Determine the (X, Y) coordinate at the center of the cell enclosing the given text.  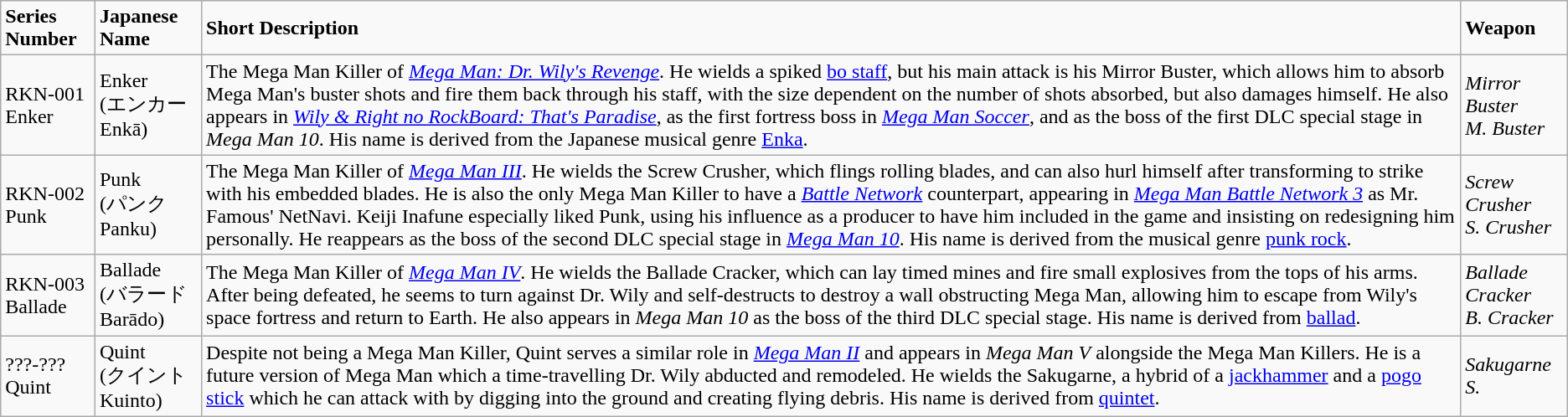
Quint(クイント Kuinto) (147, 375)
Ballade CrackerB. Cracker (1514, 295)
Ballade(バラード Barādo) (147, 295)
Mirror BusterM. Buster (1514, 106)
Screw CrusherS. Crusher (1514, 204)
Short Description (831, 28)
Punk(パンク Panku) (147, 204)
Japanese Name (147, 28)
Enker(エンカー Enkā) (147, 106)
Weapon (1514, 28)
RKN-001Enker (49, 106)
RKN-002Punk (49, 204)
Series Number (49, 28)
???-???Quint (49, 375)
RKN-003Ballade (49, 295)
SakugarneS. (1514, 375)
